For the text-containing cell, return its midpoint in (x, y) coordinate format. 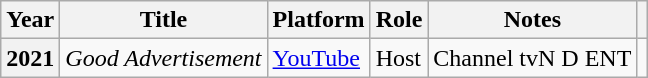
Host (399, 58)
YouTube (318, 58)
Channel tvN D ENT (532, 58)
2021 (30, 58)
Platform (318, 20)
Year (30, 20)
Notes (532, 20)
Title (164, 20)
Good Advertisement (164, 58)
Role (399, 20)
